Scan for the cell matching the given text and deliver its (x, y) coordinate at center. 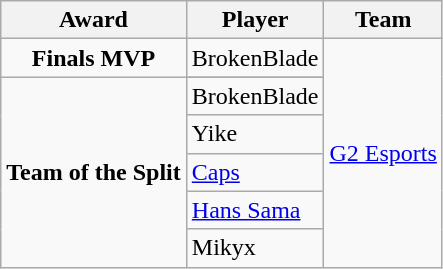
Player (255, 20)
Caps (255, 172)
Team of the Split (94, 172)
Award (94, 20)
Finals MVP (94, 58)
G2 Esports (383, 153)
Mikyx (255, 248)
Team (383, 20)
Yike (255, 134)
Hans Sama (255, 210)
